Extract the [X, Y] coordinate from the center of the cell holding the provided text.  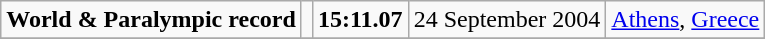
24 September 2004 [507, 20]
Athens, Greece [686, 20]
15:11.07 [360, 20]
World & Paralympic record [152, 20]
